For the text-containing cell, return its midpoint in (x, y) coordinate format. 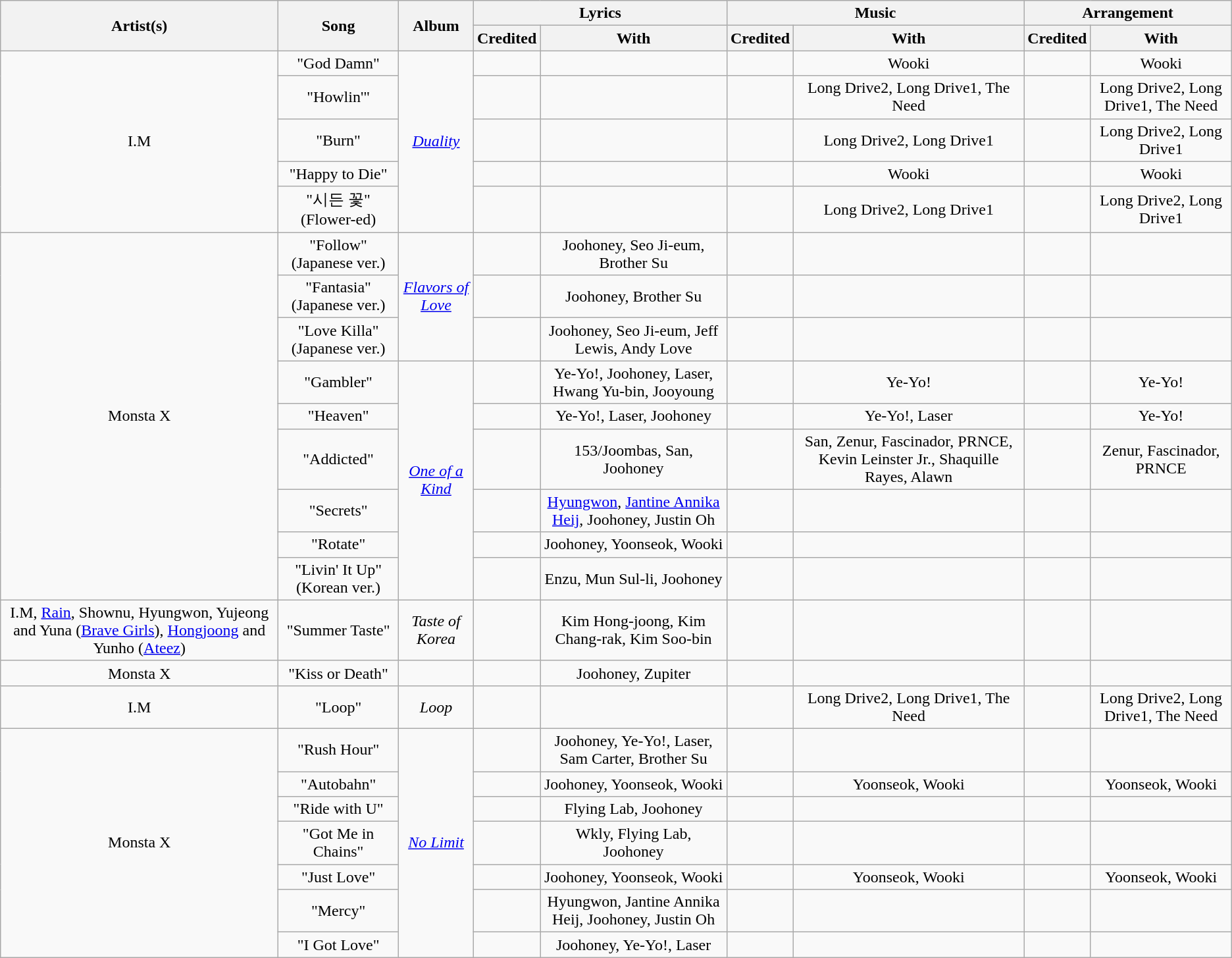
"Livin' It Up" (Korean ver.) (338, 578)
Enzu, Mun Sul-li, Joohoney (634, 578)
"Autobahn" (338, 784)
"I Got Love" (338, 945)
Joohoney, Zupiter (634, 673)
Joohoney, Ye-Yo!, Laser (634, 945)
One of a Kind (436, 481)
"Heaven" (338, 416)
"Ride with U" (338, 809)
Kim Hong-joong, Kim Chang-rak, Kim Soo-bin (634, 630)
Duality (436, 142)
"Burn" (338, 140)
"Just Love" (338, 877)
Joohoney, Brother Su (634, 296)
Zenur, Fascinador, PRNCE (1161, 459)
"Love Killa" (Japanese ver.) (338, 340)
Joohoney, Seo Ji-eum, Brother Su (634, 254)
"Happy to Die" (338, 174)
"Mercy" (338, 911)
"시든 꽃" (Flower-ed) (338, 209)
"Kiss or Death" (338, 673)
"Secrets" (338, 511)
"Gambler" (338, 382)
Taste of Korea (436, 630)
"Addicted" (338, 459)
Wkly, Flying Lab, Joohoney (634, 843)
Lyrics (600, 13)
Joohoney, Ye-Yo!, Laser, Sam Carter, Brother Su (634, 749)
Ye-Yo!, Laser (909, 416)
Loop (436, 707)
Ye-Yo!, Joohoney, Laser, Hwang Yu-bin, Jooyoung (634, 382)
San, Zenur, Fascinador, PRNCE, Kevin Leinster Jr., Shaquille Rayes, Alawn (909, 459)
153/Joombas, San, Joohoney (634, 459)
"Loop" (338, 707)
No Limit (436, 843)
Ye-Yo!, Laser, Joohoney (634, 416)
"Follow" (Japanese ver.) (338, 254)
"Summer Taste" (338, 630)
Flavors of Love (436, 296)
Flying Lab, Joohoney (634, 809)
Artist(s) (140, 26)
"Fantasia" (Japanese ver.) (338, 296)
Music (875, 13)
Arrangement (1128, 13)
I.M, Rain, Shownu, Hyungwon, Yujeong and Yuna (Brave Girls), Hongjoong and Yunho (Ateez) (140, 630)
"Rotate" (338, 545)
"Got Me in Chains" (338, 843)
"Howlin'" (338, 97)
Song (338, 26)
Joohoney, Seo Ji-eum, Jeff Lewis, Andy Love (634, 340)
"Rush Hour" (338, 749)
Album (436, 26)
"God Damn" (338, 63)
